Identify which cell holds the provided text, then report its [x, y] central coordinate. 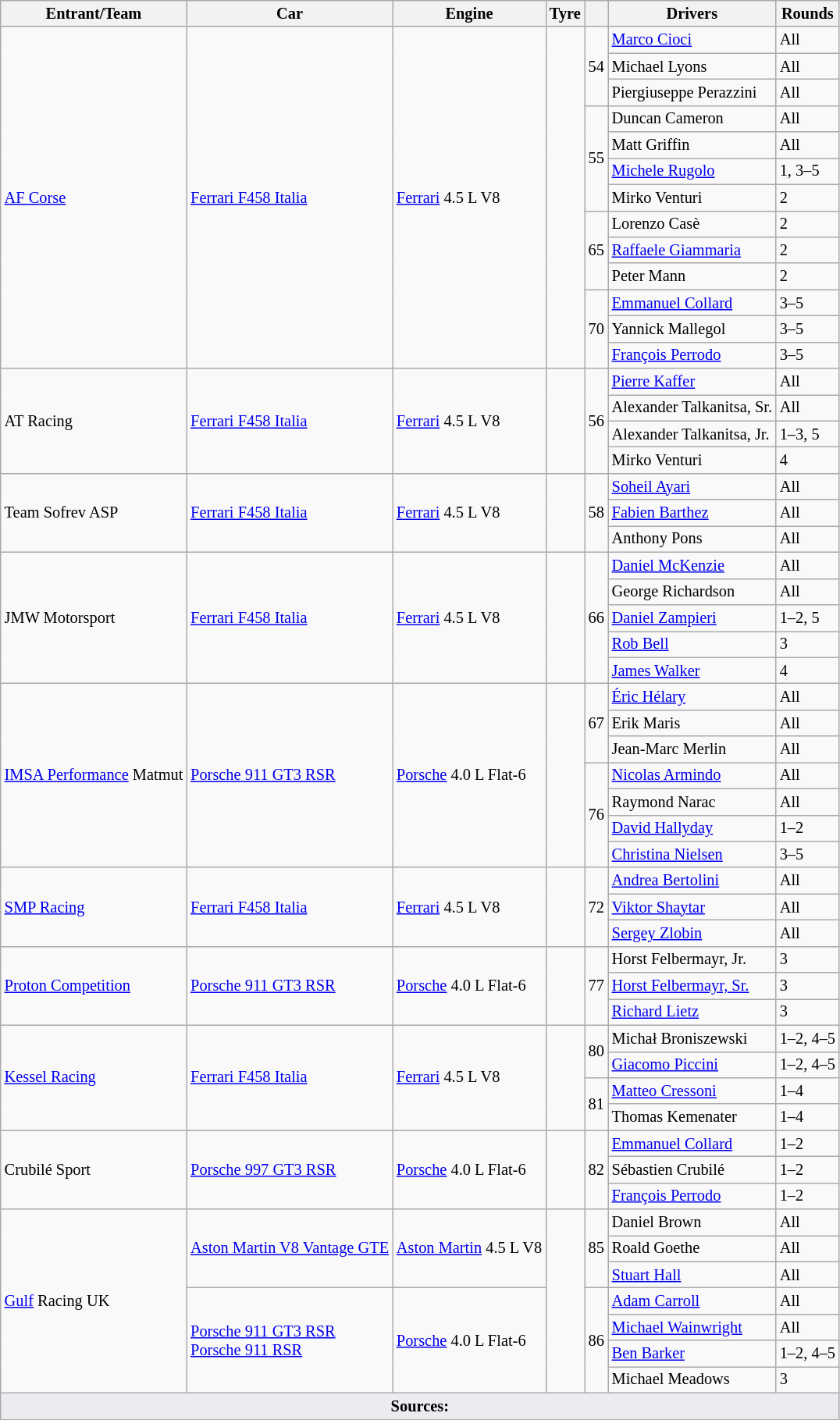
55 [596, 158]
Daniel Zampieri [692, 617]
82 [596, 1169]
James Walker [692, 671]
Sources: [420, 1406]
Pierre Kaffer [692, 382]
85 [596, 1249]
Nicolas Armindo [692, 775]
81 [596, 1104]
Soheil Ayari [692, 486]
AT Racing [94, 422]
Matteo Cressoni [692, 1091]
Michał Broniszewski [692, 1038]
Matt Griffin [692, 145]
65 [596, 250]
Aston Martin 4.5 L V8 [469, 1249]
Lorenzo Casè [692, 224]
54 [596, 66]
Roald Goethe [692, 1248]
Michael Lyons [692, 66]
Crubilé Sport [94, 1169]
Rob Bell [692, 644]
Alexander Talkanitsa, Jr. [692, 434]
Andrea Bertolini [692, 881]
1–2, 5 [807, 617]
86 [596, 1341]
72 [596, 907]
Horst Felbermayr, Jr. [692, 959]
56 [596, 422]
Daniel McKenzie [692, 565]
Thomas Kemenater [692, 1117]
Tyre [565, 13]
Duncan Cameron [692, 119]
Richard Lietz [692, 1012]
JMW Motorsport [94, 617]
Yannick Mallegol [692, 329]
Michele Rugolo [692, 171]
1, 3–5 [807, 171]
Peter Mann [692, 276]
Anthony Pons [692, 539]
67 [596, 723]
80 [596, 1051]
Aston Martin V8 Vantage GTE [290, 1249]
Engine [469, 13]
Marco Cioci [692, 40]
1–3, 5 [807, 434]
Daniel Brown [692, 1222]
Drivers [692, 13]
Porsche 911 GT3 RSRPorsche 911 RSR [290, 1341]
Fabien Barthez [692, 513]
Christina Nielsen [692, 854]
Michael Meadows [692, 1379]
Adam Carroll [692, 1301]
IMSA Performance Matmut [94, 775]
Raffaele Giammaria [692, 250]
Sergey Zlobin [692, 933]
Car [290, 13]
Stuart Hall [692, 1275]
Raymond Narac [692, 802]
George Richardson [692, 592]
Team Sofrev ASP [94, 512]
Éric Hélary [692, 696]
Sébastien Crubilé [692, 1169]
Horst Felbermayr, Sr. [692, 986]
Entrant/Team [94, 13]
Rounds [807, 13]
Viktor Shaytar [692, 907]
Giacomo Piccini [692, 1065]
Porsche 997 GT3 RSR [290, 1169]
77 [596, 985]
Alexander Talkanitsa, Sr. [692, 407]
David Hallyday [692, 828]
Proton Competition [94, 985]
Erik Maris [692, 723]
Ben Barker [692, 1354]
Kessel Racing [94, 1077]
Gulf Racing UK [94, 1301]
70 [596, 329]
AF Corse [94, 198]
SMP Racing [94, 907]
Piergiuseppe Perazzini [692, 92]
58 [596, 512]
Jean-Marc Merlin [692, 749]
76 [596, 815]
Michael Wainwright [692, 1327]
66 [596, 617]
